From the cell containing the given text, extract its center point as (X, Y) coordinate. 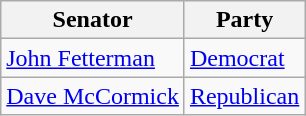
John Fetterman (93, 58)
Senator (93, 20)
Republican (244, 96)
Party (244, 20)
Democrat (244, 58)
Dave McCormick (93, 96)
